Pinpoint the cell where the given text exists, returning its (x, y) midpoint coordinate. 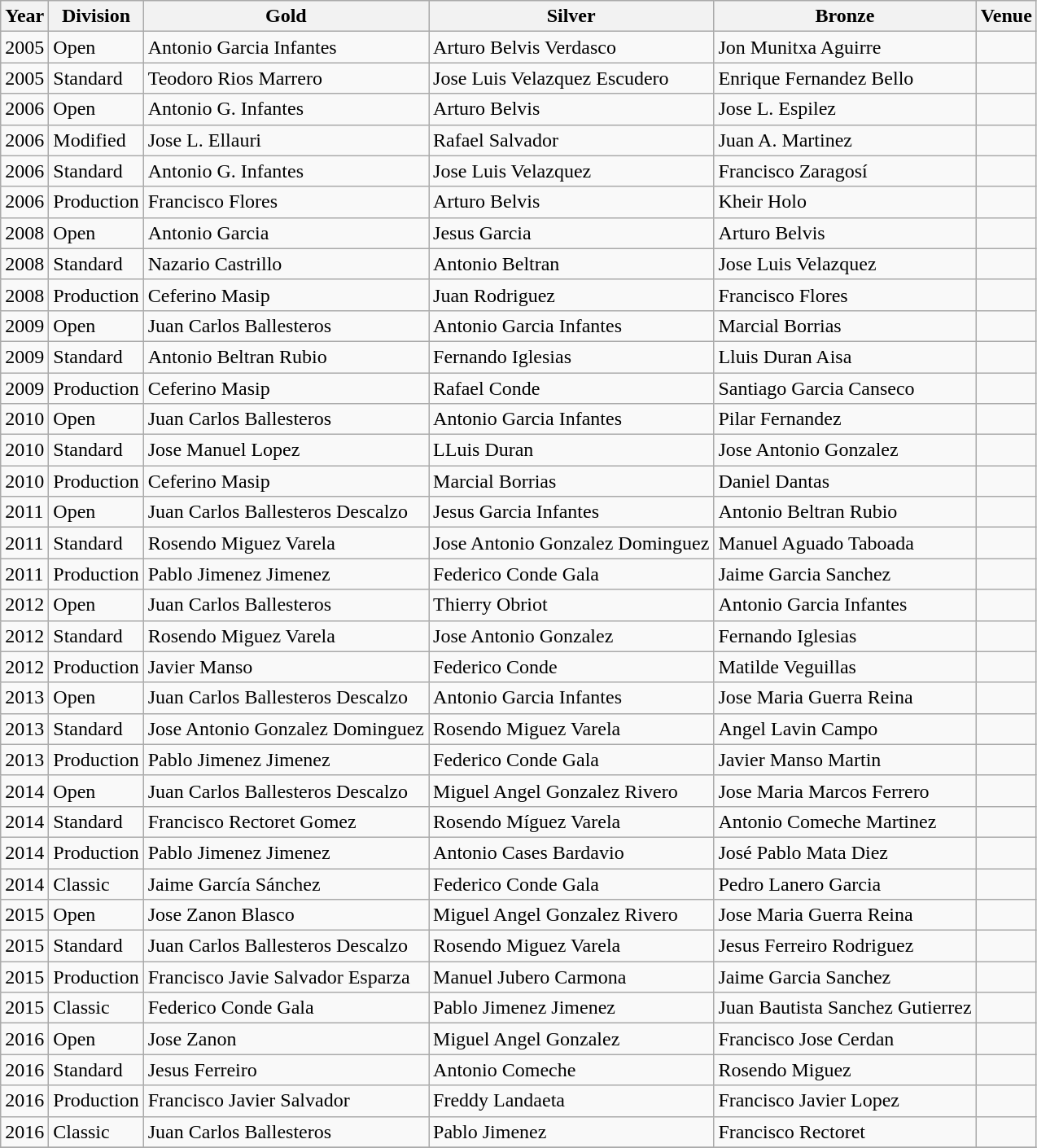
Antonio Cases Bardavio (571, 852)
Rafael Conde (571, 388)
Lluis Duran Aisa (845, 357)
Jesus Garcia Infantes (571, 512)
Arturo Belvis Verdasco (571, 47)
Jose L. Ellauri (286, 140)
Teodoro Rios Marrero (286, 78)
Antonio Beltran (571, 264)
Antonio Comeche (571, 1070)
Jon Munitxa Aguirre (845, 47)
Francisco Javie Salvador Esparza (286, 977)
Enrique Fernandez Bello (845, 78)
Jaime García Sánchez (286, 883)
Juan Bautista Sanchez Gutierrez (845, 1008)
Freddy Landaeta (571, 1101)
Jose Zanon (286, 1039)
Francisco Rectoret (845, 1132)
Modified (96, 140)
Antonio Garcia (286, 233)
Javier Manso (286, 667)
Jesus Ferreiro (286, 1070)
Federico Conde (571, 667)
Pablo Jimenez (571, 1132)
Pedro Lanero Garcia (845, 883)
Francisco Jose Cerdan (845, 1039)
Miguel Angel Gonzalez (571, 1039)
Bronze (845, 16)
Rosendo Míguez Varela (571, 822)
Jesus Garcia (571, 233)
Jesus Ferreiro Rodriguez (845, 946)
Francisco Javier Lopez (845, 1101)
Gold (286, 16)
Juan Rodriguez (571, 295)
Angel Lavin Campo (845, 729)
Juan A. Martinez (845, 140)
Rafael Salvador (571, 140)
Antonio Comeche Martinez (845, 822)
Venue (1006, 16)
Silver (571, 16)
Nazario Castrillo (286, 264)
Kheir Holo (845, 202)
Jose Manuel Lopez (286, 450)
Rosendo Miguez (845, 1070)
LLuis Duran (571, 450)
Jose Maria Marcos Ferrero (845, 791)
Division (96, 16)
Santiago Garcia Canseco (845, 388)
Jose L. Espilez (845, 109)
Francisco Zaragosí (845, 171)
Year (24, 16)
Daniel Dantas (845, 481)
Manuel Jubero Carmona (571, 977)
José Pablo Mata Diez (845, 852)
Matilde Veguillas (845, 667)
Thierry Obriot (571, 605)
Pilar Fernandez (845, 419)
Manuel Aguado Taboada (845, 543)
Francisco Javier Salvador (286, 1101)
Francisco Rectoret Gomez (286, 822)
Javier Manso Martin (845, 760)
Jose Luis Velazquez Escudero (571, 78)
Jose Zanon Blasco (286, 915)
